Determine the (X, Y) coordinate at the center of the cell enclosing the given text.  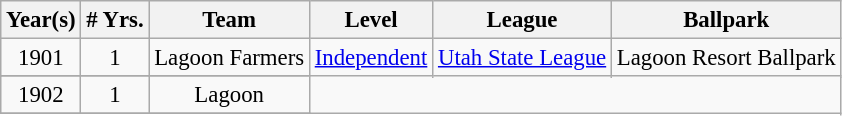
Utah State League (522, 58)
Team (230, 20)
Lagoon (230, 95)
Lagoon Farmers (230, 58)
1902 (41, 95)
Independent (370, 58)
League (522, 20)
1901 (41, 58)
Ballpark (726, 20)
# Yrs. (115, 20)
Lagoon Resort Ballpark (726, 58)
Level (370, 20)
Year(s) (41, 20)
